Provide the [x, y] coordinate of the cell's center where the given text is located.  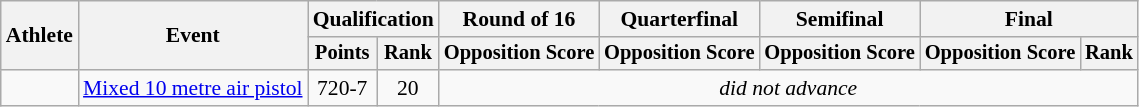
Round of 16 [519, 19]
20 [408, 88]
Event [193, 36]
720-7 [342, 88]
Final [1029, 19]
did not advance [788, 88]
Mixed 10 metre air pistol [193, 88]
Quarterfinal [679, 19]
Qualification [374, 19]
Semifinal [839, 19]
Points [342, 54]
Athlete [40, 36]
